Output the [X, Y] coordinate of the center of the cell containing the given text.  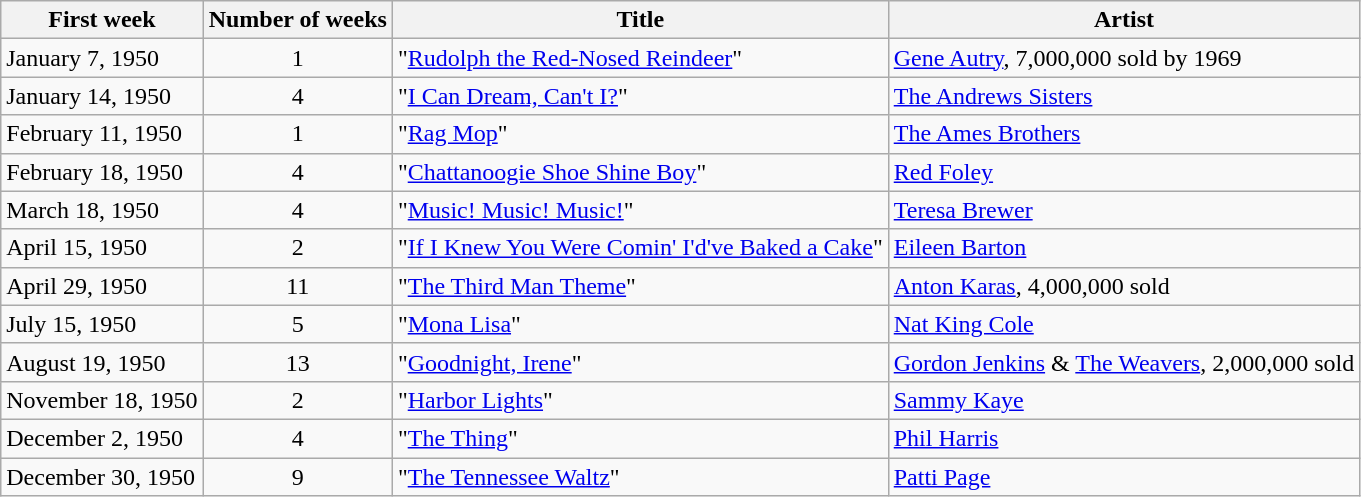
April 29, 1950 [102, 286]
"The Thing" [640, 438]
November 18, 1950 [102, 400]
February 11, 1950 [102, 134]
Gordon Jenkins & The Weavers, 2,000,000 sold [1124, 362]
March 18, 1950 [102, 210]
5 [298, 324]
Sammy Kaye [1124, 400]
Patti Page [1124, 477]
"Rudolph the Red-Nosed Reindeer" [640, 58]
January 14, 1950 [102, 96]
Gene Autry, 7,000,000 sold by 1969 [1124, 58]
December 30, 1950 [102, 477]
"Music! Music! Music!" [640, 210]
August 19, 1950 [102, 362]
Eileen Barton [1124, 248]
"Rag Mop" [640, 134]
July 15, 1950 [102, 324]
"Mona Lisa" [640, 324]
Nat King Cole [1124, 324]
"The Third Man Theme" [640, 286]
"Harbor Lights" [640, 400]
January 7, 1950 [102, 58]
Teresa Brewer [1124, 210]
"Chattanoogie Shoe Shine Boy" [640, 172]
Number of weeks [298, 20]
First week [102, 20]
"I Can Dream, Can't I?" [640, 96]
April 15, 1950 [102, 248]
"Goodnight, Irene" [640, 362]
13 [298, 362]
Phil Harris [1124, 438]
Anton Karas, 4,000,000 sold [1124, 286]
"If I Knew You Were Comin' I'd've Baked a Cake" [640, 248]
February 18, 1950 [102, 172]
Title [640, 20]
Artist [1124, 20]
"The Tennessee Waltz" [640, 477]
11 [298, 286]
Red Foley [1124, 172]
The Andrews Sisters [1124, 96]
The Ames Brothers [1124, 134]
December 2, 1950 [102, 438]
9 [298, 477]
